Locate the cell with the specified text and output its (x, y) center coordinate. 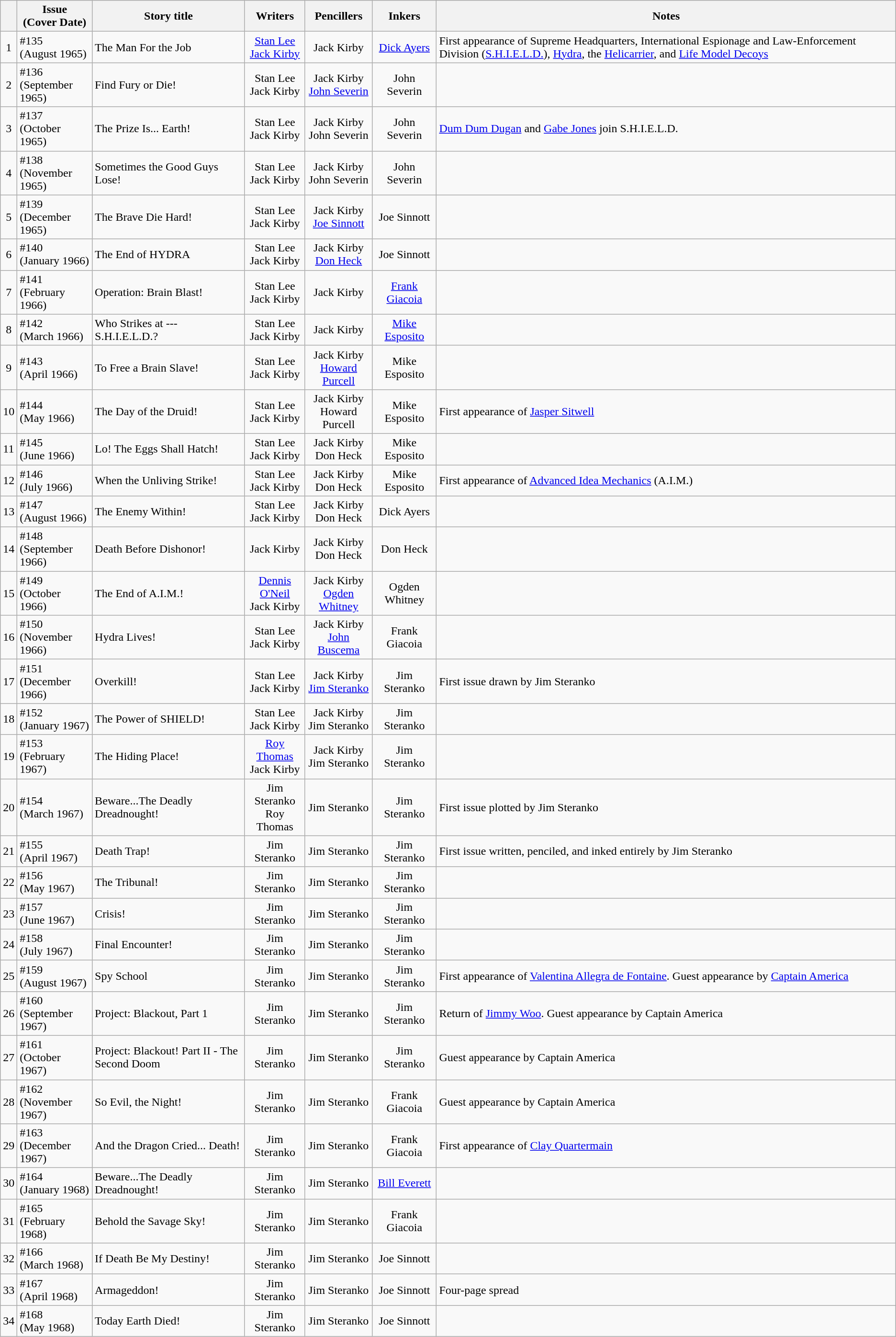
#163 (December 1967) (55, 1146)
Inkers (404, 16)
Four-page spread (666, 1290)
The Power of SHIELD! (168, 719)
Behold the Savage Sky! (168, 1221)
Hydra Lives! (168, 637)
20 (9, 807)
32 (9, 1258)
3 (9, 129)
27 (9, 1057)
Find Fury or Die! (168, 85)
#136 (September 1965) (55, 85)
First issue written, penciled, and inked entirely by Jim Steranko (666, 851)
#148 (September 1966) (55, 549)
#162 (November 1967) (55, 1101)
Story title (168, 16)
Dennis O'NeilJack Kirby (275, 593)
#168 (May 1968) (55, 1321)
Operation: Brain Blast! (168, 292)
19 (9, 757)
The Enemy Within! (168, 511)
Pencillers (339, 16)
Jack KirbyJoe Sinnott (339, 217)
#152 (January 1967) (55, 719)
The Hiding Place! (168, 757)
Jack KirbyOgden Whitney (339, 593)
#167 (April 1968) (55, 1290)
First appearance of Advanced Idea Mechanics (A.I.M.) (666, 480)
Spy School (168, 976)
To Free a Brain Slave! (168, 367)
Who Strikes at --- S.H.I.E.L.D.? (168, 329)
Issue(Cover Date) (55, 16)
5 (9, 217)
4 (9, 173)
14 (9, 549)
#143 (April 1966) (55, 367)
16 (9, 637)
23 (9, 914)
2 (9, 85)
29 (9, 1146)
Final Encounter! (168, 944)
Today Earth Died! (168, 1321)
#145 (June 1966) (55, 449)
The End of A.I.M.! (168, 593)
If Death Be My Destiny! (168, 1258)
#150 (November 1966) (55, 637)
Death Before Dishonor! (168, 549)
#137 (October 1965) (55, 129)
11 (9, 449)
#165 (February 1968) (55, 1221)
Notes (666, 16)
Death Trap! (168, 851)
Don Heck (404, 549)
#144 (May 1966) (55, 411)
9 (9, 367)
12 (9, 480)
7 (9, 292)
First appearance of Valentina Allegra de Fontaine. Guest appearance by Captain America (666, 976)
Armageddon! (168, 1290)
#139 (December 1965) (55, 217)
#161 (October 1967) (55, 1057)
1 (9, 47)
The Man For the Job (168, 47)
So Evil, the Night! (168, 1101)
18 (9, 719)
25 (9, 976)
#158 (July 1967) (55, 944)
The Day of the Druid! (168, 411)
22 (9, 882)
Dum Dum Dugan and Gabe Jones join S.H.I.E.L.D. (666, 129)
28 (9, 1101)
17 (9, 681)
#166 (March 1968) (55, 1258)
Project: Blackout! Part II - The Second Doom (168, 1057)
21 (9, 851)
34 (9, 1321)
#155 (April 1967) (55, 851)
The Prize Is... Earth! (168, 129)
#138 (November 1965) (55, 173)
6 (9, 255)
#140 (January 1966) (55, 255)
Project: Blackout, Part 1 (168, 1013)
Sometimes the Good Guys Lose! (168, 173)
#157 (June 1967) (55, 914)
The End of HYDRA (168, 255)
Overkill! (168, 681)
24 (9, 944)
Return of Jimmy Woo. Guest appearance by Captain America (666, 1013)
#159 (August 1967) (55, 976)
Roy ThomasJack Kirby (275, 757)
33 (9, 1290)
#153 (February 1967) (55, 757)
#142 (March 1966) (55, 329)
Writers (275, 16)
And the Dragon Cried... Death! (168, 1146)
15 (9, 593)
#154 (March 1967) (55, 807)
26 (9, 1013)
Lo! The Eggs Shall Hatch! (168, 449)
The Brave Die Hard! (168, 217)
First appearance of Jasper Sitwell (666, 411)
30 (9, 1184)
#141 (February 1966) (55, 292)
#151 (December 1966) (55, 681)
Crisis! (168, 914)
#135 (August 1965) (55, 47)
Jack KirbyJohn Buscema (339, 637)
First issue drawn by Jim Steranko (666, 681)
31 (9, 1221)
#147 (August 1966) (55, 511)
Ogden Whitney (404, 593)
First appearance of Clay Quartermain (666, 1146)
#146 (July 1966) (55, 480)
10 (9, 411)
Bill Everett (404, 1184)
8 (9, 329)
First issue plotted by Jim Steranko (666, 807)
The Tribunal! (168, 882)
13 (9, 511)
#164 (January 1968) (55, 1184)
#160 (September 1967) (55, 1013)
#156 (May 1967) (55, 882)
#149 (October 1966) (55, 593)
Jim SterankoRoy Thomas (275, 807)
When the Unliving Strike! (168, 480)
